Provide the (X, Y) coordinate of the cell's center where the given text is located.  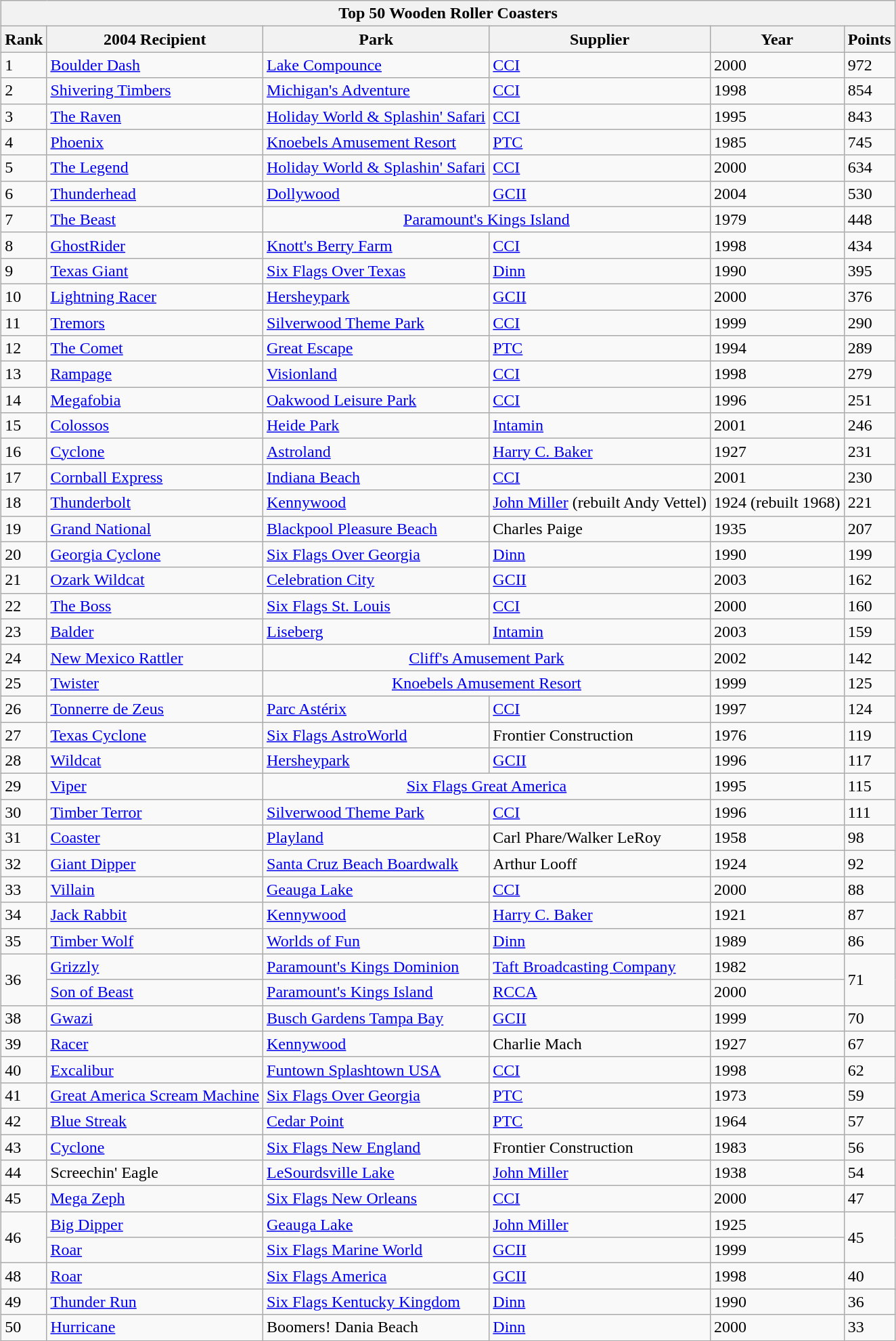
28 (24, 761)
Arthur Looff (600, 864)
160 (869, 606)
Points (869, 39)
26 (24, 709)
Boulder Dash (155, 65)
Son of Beast (155, 992)
1938 (777, 1173)
1921 (777, 915)
395 (869, 271)
115 (869, 787)
448 (869, 219)
Excalibur (155, 1070)
2004 (777, 194)
5 (24, 168)
1935 (777, 529)
251 (869, 400)
634 (869, 168)
376 (869, 296)
4 (24, 142)
159 (869, 632)
43 (24, 1147)
35 (24, 941)
Coaster (155, 838)
Tonnerre de Zeus (155, 709)
Liseberg (376, 632)
530 (869, 194)
25 (24, 683)
7 (24, 219)
Six Flags Kentucky Kingdom (376, 1302)
1982 (777, 967)
31 (24, 838)
1989 (777, 941)
Top 50 Wooden Roller Coasters (448, 14)
1983 (777, 1147)
111 (869, 812)
Rampage (155, 374)
3 (24, 116)
117 (869, 761)
Big Dipper (155, 1225)
Six Flags AstroWorld (376, 734)
Charlie Mach (600, 1044)
Six Flags America (376, 1276)
RCCA (600, 992)
Taft Broadcasting Company (600, 967)
Six Flags New Orleans (376, 1199)
Oakwood Leisure Park (376, 400)
62 (869, 1070)
98 (869, 838)
231 (869, 452)
6 (24, 194)
Thunderbolt (155, 503)
Six Flags Marine World (376, 1250)
1985 (777, 142)
Jack Rabbit (155, 915)
Dollywood (376, 194)
Timber Terror (155, 812)
30 (24, 812)
21 (24, 580)
13 (24, 374)
1994 (777, 349)
843 (869, 116)
2 (24, 91)
27 (24, 734)
1976 (777, 734)
119 (869, 734)
Lake Compounce (376, 65)
14 (24, 400)
162 (869, 580)
Charles Paige (600, 529)
34 (24, 915)
Six Flags New England (376, 1147)
279 (869, 374)
Great Escape (376, 349)
10 (24, 296)
Blue Streak (155, 1121)
67 (869, 1044)
88 (869, 889)
Wildcat (155, 761)
49 (24, 1302)
1973 (777, 1095)
47 (869, 1199)
42 (24, 1121)
1924 (rebuilt 1968) (777, 503)
Grizzly (155, 967)
Texas Giant (155, 271)
Parc Astérix (376, 709)
199 (869, 554)
46 (24, 1237)
Great America Scream Machine (155, 1095)
Gwazi (155, 1018)
289 (869, 349)
Worlds of Fun (376, 941)
Tremors (155, 323)
1979 (777, 219)
Georgia Cyclone (155, 554)
50 (24, 1327)
Knott's Berry Farm (376, 245)
15 (24, 426)
Mega Zeph (155, 1199)
1925 (777, 1225)
124 (869, 709)
Supplier (600, 39)
Indiana Beach (376, 477)
125 (869, 683)
Balder (155, 632)
2002 (777, 657)
972 (869, 65)
41 (24, 1095)
54 (869, 1173)
Boomers! Dania Beach (376, 1327)
142 (869, 657)
Santa Cruz Beach Boardwalk (376, 864)
17 (24, 477)
Screechin' Eagle (155, 1173)
The Raven (155, 116)
Funtown Splashtown USA (376, 1070)
20 (24, 554)
32 (24, 864)
1964 (777, 1121)
Grand National (155, 529)
Park (376, 39)
854 (869, 91)
Carl Phare/Walker LeRoy (600, 838)
The Boss (155, 606)
56 (869, 1147)
19 (24, 529)
38 (24, 1018)
86 (869, 941)
18 (24, 503)
Lightning Racer (155, 296)
Phoenix (155, 142)
246 (869, 426)
22 (24, 606)
Year (777, 39)
29 (24, 787)
Timber Wolf (155, 941)
Viper (155, 787)
Playland (376, 838)
Six Flags St. Louis (376, 606)
44 (24, 1173)
207 (869, 529)
57 (869, 1121)
8 (24, 245)
Villain (155, 889)
48 (24, 1276)
Visionland (376, 374)
Six Flags Over Texas (376, 271)
24 (24, 657)
745 (869, 142)
Twister (155, 683)
Michigan's Adventure (376, 91)
11 (24, 323)
39 (24, 1044)
1958 (777, 838)
Ozark Wildcat (155, 580)
1997 (777, 709)
Paramount's Kings Dominion (376, 967)
Shivering Timbers (155, 91)
Cedar Point (376, 1121)
Racer (155, 1044)
92 (869, 864)
59 (869, 1095)
Thunder Run (155, 1302)
434 (869, 245)
The Comet (155, 349)
John Miller (rebuilt Andy Vettel) (600, 503)
The Beast (155, 219)
Texas Cyclone (155, 734)
Busch Gardens Tampa Bay (376, 1018)
The Legend (155, 168)
Heide Park (376, 426)
290 (869, 323)
70 (869, 1018)
71 (869, 980)
Colossos (155, 426)
Cornball Express (155, 477)
LeSourdsville Lake (376, 1173)
Thunderhead (155, 194)
Cliff's Amusement Park (487, 657)
Blackpool Pleasure Beach (376, 529)
1924 (777, 864)
Megafobia (155, 400)
230 (869, 477)
Celebration City (376, 580)
12 (24, 349)
New Mexico Rattler (155, 657)
221 (869, 503)
Hurricane (155, 1327)
Rank (24, 39)
87 (869, 915)
16 (24, 452)
Giant Dipper (155, 864)
1 (24, 65)
23 (24, 632)
Six Flags Great America (487, 787)
Astroland (376, 452)
GhostRider (155, 245)
2004 Recipient (155, 39)
9 (24, 271)
